Identify which cell holds the provided text, then report its [x, y] central coordinate. 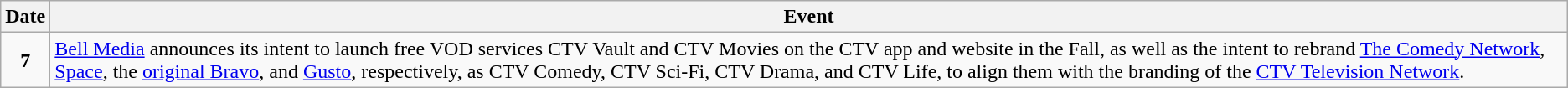
Event [809, 17]
7 [25, 60]
Date [25, 17]
